Capture the cell that displays the provided text and extract its (x, y) central coordinate. 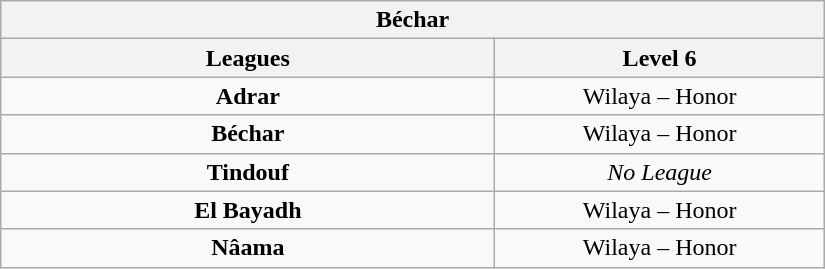
Tindouf (248, 172)
Adrar (248, 96)
Level 6 (660, 58)
No League (660, 172)
El Bayadh (248, 210)
Nâama (248, 248)
Leagues (248, 58)
